Find where the given text appears and provide that cell's center as [x, y] coordinate. 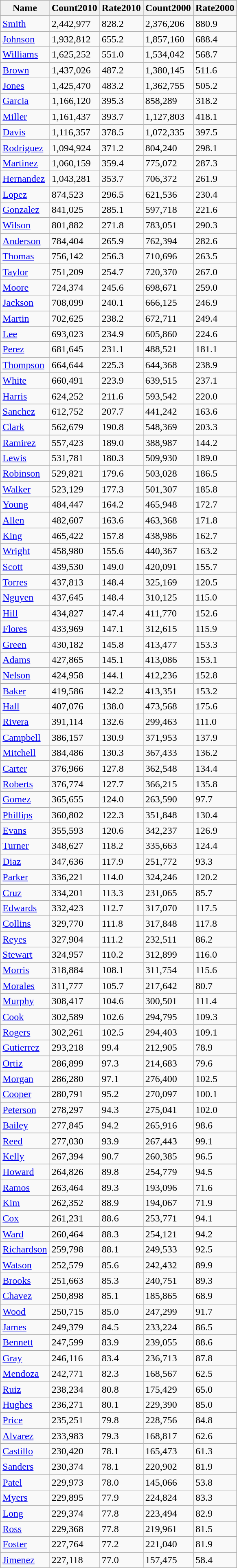
708,099 [74, 303]
James [25, 1327]
130.9 [121, 738]
Carter [25, 769]
232,511 [168, 939]
Cruz [25, 892]
77.0 [121, 1560]
135.8 [215, 784]
175,429 [168, 1389]
Lee [25, 334]
548,369 [168, 427]
Long [25, 1513]
278,297 [74, 1110]
384,486 [74, 753]
58.4 [215, 1560]
Walker [25, 489]
Perez [25, 349]
411,770 [168, 613]
Ramirez [25, 442]
Rate2010 [121, 8]
238.9 [215, 365]
336,221 [74, 877]
Jimenez [25, 1560]
233,224 [168, 1327]
79.3 [121, 1435]
828.2 [121, 24]
155.7 [215, 567]
263.5 [215, 256]
Count2000 [168, 8]
Ward [25, 1234]
68.9 [215, 1296]
335,663 [168, 846]
271.8 [121, 225]
Anderson [25, 241]
185.8 [215, 489]
Price [25, 1420]
529,821 [74, 474]
117.8 [215, 923]
367,433 [168, 753]
80.7 [215, 986]
227,764 [74, 1544]
413,086 [168, 660]
190.8 [121, 427]
880.9 [215, 24]
77.9 [121, 1498]
211.6 [121, 396]
605,860 [168, 334]
120.6 [121, 830]
Thomas [25, 256]
114.0 [121, 877]
412,236 [168, 675]
88.1 [121, 1250]
509,930 [168, 458]
233,983 [74, 1435]
236,713 [168, 1358]
249,379 [74, 1327]
100.1 [215, 1094]
85.7 [215, 892]
751,209 [74, 272]
664,644 [74, 365]
1,060,159 [74, 163]
111.4 [215, 1001]
82.3 [121, 1374]
Rogers [25, 1032]
Martinez [25, 163]
438,986 [168, 536]
391,114 [74, 722]
1,932,812 [74, 39]
249,533 [168, 1250]
473,568 [168, 707]
Hill [25, 613]
88.9 [121, 1203]
144.1 [121, 675]
221,040 [168, 1544]
681,645 [74, 349]
265.9 [121, 241]
Nguyen [25, 598]
105.7 [121, 986]
88.3 [121, 1234]
229,374 [74, 1513]
Baker [25, 691]
223.9 [121, 380]
236,271 [74, 1405]
376,774 [74, 784]
62.5 [215, 1374]
212,905 [168, 1048]
440,367 [168, 551]
624,252 [74, 396]
430,182 [74, 644]
263,590 [168, 799]
Morris [25, 970]
149.0 [121, 567]
85.1 [121, 1296]
Garcia [25, 101]
Brooks [25, 1281]
78.0 [121, 1482]
Alvarez [25, 1435]
Howard [25, 1172]
511.6 [215, 70]
Adams [25, 660]
465,422 [74, 536]
Name [25, 8]
86.5 [215, 1327]
83.9 [121, 1343]
437,813 [74, 582]
351,848 [168, 815]
Moore [25, 287]
102.6 [121, 1017]
318,884 [74, 970]
286,280 [74, 1079]
102.0 [215, 1110]
85.3 [121, 1281]
1,380,145 [168, 70]
Stewart [25, 955]
168,817 [168, 1435]
568.7 [215, 55]
142.2 [121, 691]
91.7 [215, 1312]
1,161,437 [74, 117]
239,055 [168, 1343]
282.6 [215, 241]
327,904 [74, 939]
Jones [25, 86]
Foster [25, 1544]
290.3 [215, 225]
424,958 [74, 675]
353.7 [121, 179]
83.3 [215, 1498]
660,491 [74, 380]
Richardson [25, 1250]
286,899 [74, 1063]
762,394 [168, 241]
Young [25, 505]
229,973 [74, 1482]
228,756 [168, 1420]
Green [25, 644]
251,663 [74, 1281]
117.9 [121, 861]
94.5 [215, 1172]
181.1 [215, 349]
90.7 [121, 1156]
220.0 [215, 396]
122.3 [121, 815]
294,795 [168, 1017]
371.2 [121, 148]
355,593 [74, 830]
Rodriguez [25, 148]
644,368 [168, 365]
157.8 [121, 536]
Hughes [25, 1405]
138.0 [121, 707]
Roberts [25, 784]
Watson [25, 1265]
439,530 [74, 567]
Smith [25, 24]
252,579 [74, 1265]
61.3 [215, 1451]
153.1 [215, 660]
Johnson [25, 39]
505.2 [215, 86]
270,097 [168, 1094]
784,404 [74, 241]
253,771 [168, 1219]
386,157 [74, 738]
165,473 [168, 1451]
312,615 [168, 629]
487.2 [121, 70]
53.8 [215, 1482]
264,826 [74, 1172]
113.3 [121, 892]
147.1 [121, 629]
254,121 [168, 1234]
347,636 [74, 861]
Reyes [25, 939]
Nelson [25, 675]
Wright [25, 551]
238.2 [121, 318]
393.7 [121, 117]
254.7 [121, 272]
97.3 [121, 1063]
116.0 [215, 955]
97.7 [215, 799]
Jackson [25, 303]
238,234 [74, 1389]
230,374 [74, 1467]
Mendoza [25, 1374]
503,028 [168, 474]
111.2 [121, 939]
225.3 [121, 365]
85.6 [121, 1265]
287.3 [215, 163]
127.7 [121, 784]
240.1 [121, 303]
Scott [25, 567]
Miller [25, 117]
804,240 [168, 148]
240,751 [168, 1281]
2,442,977 [74, 24]
259,798 [74, 1250]
362,548 [168, 769]
1,425,470 [74, 86]
612,752 [74, 411]
Patel [25, 1482]
89.9 [215, 1265]
308,417 [74, 1001]
93.9 [121, 1141]
342,237 [168, 830]
179.6 [121, 474]
693,023 [74, 334]
245.6 [121, 287]
115.0 [215, 598]
111.8 [121, 923]
97.1 [121, 1079]
263,464 [74, 1188]
783,051 [168, 225]
92.5 [215, 1250]
217,642 [168, 986]
523,129 [74, 489]
115.6 [215, 970]
80.1 [121, 1405]
329,770 [74, 923]
365,655 [74, 799]
King [25, 536]
332,423 [74, 908]
229,368 [74, 1529]
557,423 [74, 442]
265,916 [168, 1125]
Gray [25, 1358]
1,857,160 [168, 39]
Wilson [25, 225]
277,030 [74, 1141]
118.2 [121, 846]
388,987 [168, 442]
488,521 [168, 349]
152.8 [215, 675]
126.9 [215, 830]
858,289 [168, 101]
112.7 [121, 908]
Reed [25, 1141]
175.6 [215, 707]
1,127,803 [168, 117]
Thompson [25, 365]
214,683 [168, 1063]
621,536 [168, 194]
230.4 [215, 194]
254,779 [168, 1172]
Williams [25, 55]
152.6 [215, 613]
376,966 [74, 769]
86.2 [215, 939]
Flores [25, 629]
145.1 [121, 660]
177.3 [121, 489]
551.0 [121, 55]
418.1 [215, 117]
2,376,206 [168, 24]
171.8 [215, 520]
285.1 [121, 210]
Harris [25, 396]
666,125 [168, 303]
96.5 [215, 1156]
220,902 [168, 1467]
395.3 [121, 101]
Gutierrez [25, 1048]
229,390 [168, 1405]
324,246 [168, 877]
324,957 [74, 955]
71.6 [215, 1188]
Gomez [25, 799]
83.4 [121, 1358]
Wood [25, 1312]
267,443 [168, 1141]
224.6 [215, 334]
185,865 [168, 1296]
312,899 [168, 955]
Peterson [25, 1110]
1,072,335 [168, 132]
157,475 [168, 1560]
98.6 [215, 1125]
229,895 [74, 1498]
639,515 [168, 380]
Ramos [25, 1188]
221.6 [215, 210]
153.3 [215, 644]
501,307 [168, 489]
136.2 [215, 753]
Chavez [25, 1296]
235,251 [74, 1420]
111.0 [215, 722]
672,711 [168, 318]
277,845 [74, 1125]
71.9 [215, 1203]
Morgan [25, 1079]
120.5 [215, 582]
Collins [25, 923]
280,791 [74, 1094]
227,118 [74, 1560]
256.3 [121, 256]
Lewis [25, 458]
Evans [25, 830]
230,420 [74, 1451]
82.9 [215, 1513]
234.9 [121, 334]
Sanchez [25, 411]
247,599 [74, 1343]
109.1 [215, 1032]
276,400 [168, 1079]
194,067 [168, 1203]
Kelly [25, 1156]
710,696 [168, 256]
463,368 [168, 520]
Ortiz [25, 1063]
Torres [25, 582]
756,142 [74, 256]
420,091 [168, 567]
163.2 [215, 551]
124.0 [121, 799]
311,777 [74, 986]
Count2010 [74, 8]
79.8 [121, 1420]
334,201 [74, 892]
482,607 [74, 520]
180.3 [121, 458]
302,261 [74, 1032]
441,242 [168, 411]
317,848 [168, 923]
Ross [25, 1529]
162.7 [215, 536]
186.5 [215, 474]
127.8 [121, 769]
298.1 [215, 148]
348,627 [74, 846]
144.2 [215, 442]
433,969 [74, 629]
224,824 [168, 1498]
237.1 [215, 380]
294,403 [168, 1032]
698,671 [168, 287]
137.9 [215, 738]
65.0 [215, 1389]
261,231 [74, 1219]
Cox [25, 1219]
874,523 [74, 194]
366,215 [168, 784]
720,370 [168, 272]
84.5 [121, 1327]
153.2 [215, 691]
1,625,252 [74, 55]
94.3 [121, 1110]
104.6 [121, 1001]
434,827 [74, 613]
193,096 [168, 1188]
688.4 [215, 39]
325,169 [168, 582]
593,542 [168, 396]
Rivera [25, 722]
172.7 [215, 505]
655.2 [121, 39]
Allen [25, 520]
Gonzalez [25, 210]
1,437,026 [74, 70]
89.8 [121, 1172]
299,463 [168, 722]
801,882 [74, 225]
Hernandez [25, 179]
White [25, 380]
231.1 [121, 349]
120.2 [215, 877]
109.3 [215, 1017]
1,362,755 [168, 86]
164.2 [121, 505]
267.0 [215, 272]
Hall [25, 707]
261.9 [215, 179]
223,494 [168, 1513]
407,076 [74, 707]
130.4 [215, 815]
360,802 [74, 815]
99.4 [121, 1048]
Phillips [25, 815]
247,299 [168, 1312]
483.2 [121, 86]
Diaz [25, 861]
117.5 [215, 908]
Sanders [25, 1467]
77.2 [121, 1544]
231,065 [168, 892]
275,041 [168, 1110]
78.9 [215, 1048]
246,116 [74, 1358]
Castillo [25, 1451]
246.9 [215, 303]
562,679 [74, 427]
1,043,281 [74, 179]
Myers [25, 1498]
413,477 [168, 644]
62.6 [215, 1435]
597,718 [168, 210]
84.8 [215, 1420]
293,218 [74, 1048]
310,125 [168, 598]
437,645 [74, 598]
155.6 [121, 551]
249.4 [215, 318]
Davis [25, 132]
724,374 [74, 287]
Cook [25, 1017]
775,072 [168, 163]
145,066 [168, 1482]
Clark [25, 427]
Ruiz [25, 1389]
Bennett [25, 1343]
132.6 [121, 722]
203.3 [215, 427]
Mitchell [25, 753]
260,385 [168, 1156]
95.2 [121, 1094]
207.7 [121, 411]
80.8 [121, 1389]
Morales [25, 986]
1,534,042 [168, 55]
Turner [25, 846]
371,953 [168, 738]
1,094,924 [74, 148]
Bailey [25, 1125]
Edwards [25, 908]
397.5 [215, 132]
302,589 [74, 1017]
115.9 [215, 629]
124.4 [215, 846]
260,464 [74, 1234]
Parker [25, 877]
110.2 [121, 955]
Martin [25, 318]
Kim [25, 1203]
311,754 [168, 970]
79.6 [215, 1063]
484,447 [74, 505]
145.8 [121, 644]
296.5 [121, 194]
250,898 [74, 1296]
Lopez [25, 194]
Taylor [25, 272]
Rate2000 [215, 8]
300,501 [168, 1001]
130.3 [121, 753]
87.8 [215, 1358]
168,567 [168, 1374]
242,432 [168, 1265]
94.1 [215, 1219]
531,781 [74, 458]
1,166,120 [74, 101]
706,372 [168, 179]
317,070 [168, 908]
108.1 [121, 970]
242,771 [74, 1374]
81.5 [215, 1529]
378.5 [121, 132]
251,772 [168, 861]
458,980 [74, 551]
Campbell [25, 738]
262,352 [74, 1203]
318.2 [215, 101]
1,116,357 [74, 132]
267,394 [74, 1156]
427,865 [74, 660]
219,961 [168, 1529]
841,025 [74, 210]
134.4 [215, 769]
250,715 [74, 1312]
Murphy [25, 1001]
Robinson [25, 474]
465,948 [168, 505]
359.4 [121, 163]
259.0 [215, 287]
Cooper [25, 1094]
702,625 [74, 318]
147.4 [121, 613]
99.1 [215, 1141]
413,351 [168, 691]
419,586 [74, 691]
93.3 [215, 861]
Brown [25, 70]
